Locate the cell with the specified text and output its [X, Y] center coordinate. 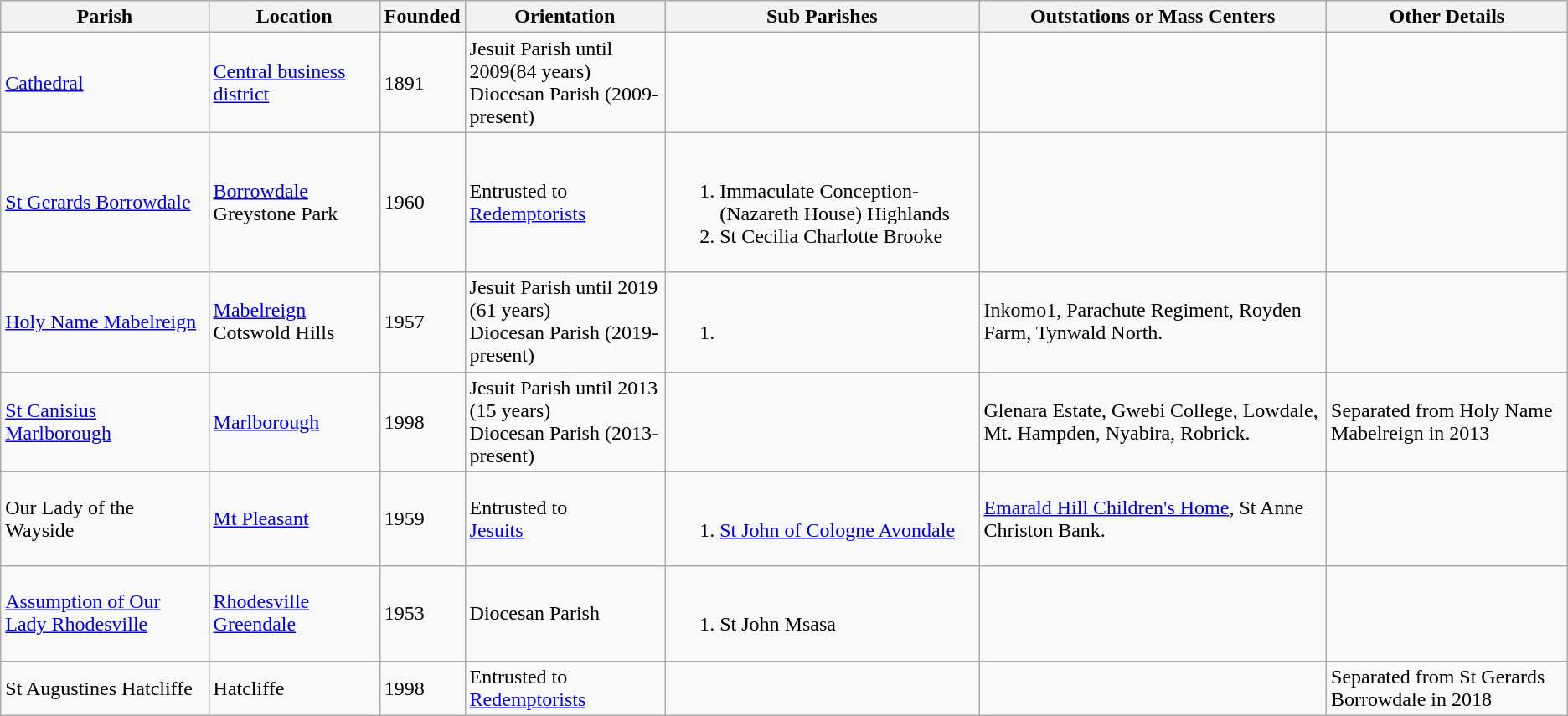
Borrowdale Greystone Park [294, 203]
Jesuit Parish until 2019 (61 years)Diocesan Parish (2019-present) [565, 322]
Jesuit Parish until 2013 (15 years)Diocesan Parish (2013-present) [565, 422]
Diocesan Parish [565, 613]
Hatcliffe [294, 688]
St Augustines Hatcliffe [105, 688]
Central business district [294, 82]
Emarald Hill Children's Home, St Anne Christon Bank. [1153, 519]
Separated from St Gerards Borrowdale in 2018 [1447, 688]
Inkomo1, Parachute Regiment, Royden Farm, Tynwald North. [1153, 322]
Immaculate Conception-(Nazareth House) HighlandsSt Cecilia Charlotte Brooke [823, 203]
Sub Parishes [823, 17]
MabelreignCotswold Hills [294, 322]
RhodesvilleGreendale [294, 613]
Parish [105, 17]
1891 [422, 82]
Mt Pleasant [294, 519]
Location [294, 17]
Founded [422, 17]
Holy Name Mabelreign [105, 322]
St Gerards Borrowdale [105, 203]
St John Msasa [823, 613]
1959 [422, 519]
Other Details [1447, 17]
Jesuit Parish until 2009(84 years)Diocesan Parish (2009-present) [565, 82]
Outstations or Mass Centers [1153, 17]
Entrusted toJesuits [565, 519]
Glenara Estate, Gwebi College, Lowdale, Mt. Hampden, Nyabira, Robrick. [1153, 422]
1960 [422, 203]
Orientation [565, 17]
St John of Cologne Avondale [823, 519]
St Canisius Marlborough [105, 422]
Assumption of Our Lady Rhodesville [105, 613]
Separated from Holy Name Mabelreign in 2013 [1447, 422]
Cathedral [105, 82]
Our Lady of the Wayside [105, 519]
Marlborough [294, 422]
1957 [422, 322]
1953 [422, 613]
